Identify which cell holds the provided text, then report its (X, Y) central coordinate. 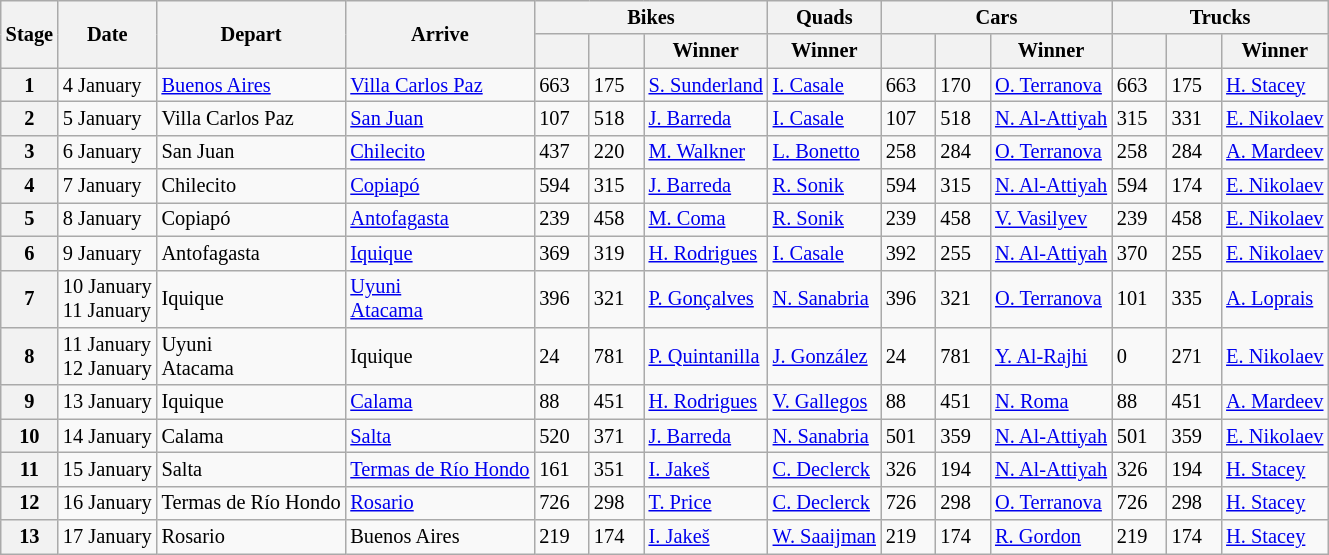
L. Bonetto (824, 152)
Stage (30, 34)
7 January (108, 186)
7 (30, 299)
331 (1194, 118)
4 January (108, 85)
Date (108, 34)
17 January (108, 537)
14 January (108, 436)
V. Vasilyev (1051, 219)
161 (562, 469)
Bikes (650, 17)
P. Quintanilla (706, 356)
220 (616, 152)
Trucks (1220, 17)
13 January (108, 402)
J. González (824, 356)
9 January (108, 253)
M. Coma (706, 219)
P. Gonçalves (706, 299)
6 January (108, 152)
Cars (996, 17)
371 (616, 436)
2 (30, 118)
5 January (108, 118)
335 (1194, 299)
M. Walkner (706, 152)
351 (616, 469)
520 (562, 436)
271 (1194, 356)
101 (1140, 299)
10 (30, 436)
392 (908, 253)
11 January12 January (108, 356)
369 (562, 253)
6 (30, 253)
8 January (108, 219)
370 (1140, 253)
1 (30, 85)
170 (962, 85)
S. Sunderland (706, 85)
A. Loprais (1274, 299)
3 (30, 152)
437 (562, 152)
Depart (252, 34)
11 (30, 469)
15 January (108, 469)
R. Gordon (1051, 537)
0 (1140, 356)
Y. Al-Rajhi (1051, 356)
5 (30, 219)
V. Gallegos (824, 402)
T. Price (706, 503)
N. Roma (1051, 402)
16 January (108, 503)
9 (30, 402)
4 (30, 186)
12 (30, 503)
10 January11 January (108, 299)
Arrive (440, 34)
Quads (824, 17)
8 (30, 356)
13 (30, 537)
W. Saaijman (824, 537)
319 (616, 253)
